Output the (X, Y) coordinate of the center of the cell containing the given text.  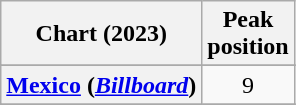
Peakposition (248, 34)
9 (248, 85)
Chart (2023) (102, 34)
Mexico (Billboard) (102, 85)
